Search for the cell housing the specified text and yield its (X, Y) center coordinate. 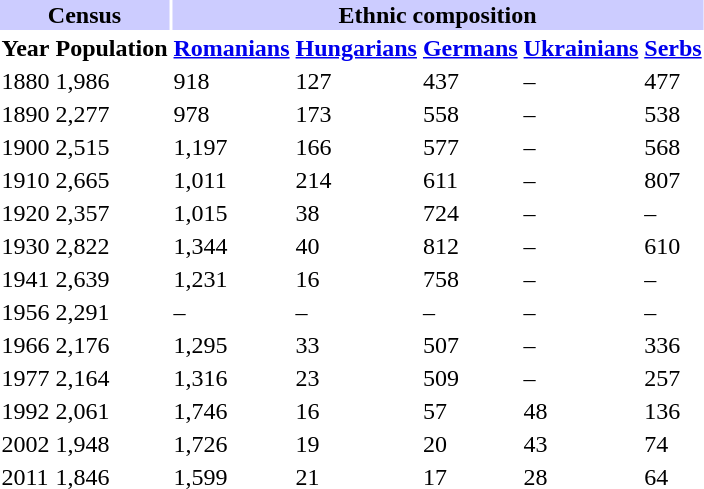
33 (356, 345)
1880 (26, 81)
611 (470, 180)
1,746 (232, 411)
48 (581, 411)
577 (470, 147)
1,726 (232, 444)
1956 (26, 312)
127 (356, 81)
2,277 (112, 114)
1,197 (232, 147)
166 (356, 147)
Germans (470, 48)
Year (26, 48)
1941 (26, 279)
20 (470, 444)
1900 (26, 147)
2,639 (112, 279)
23 (356, 378)
1,015 (232, 213)
437 (470, 81)
2,515 (112, 147)
509 (470, 378)
807 (673, 180)
1930 (26, 246)
2,061 (112, 411)
336 (673, 345)
1,011 (232, 180)
Census (84, 15)
812 (470, 246)
136 (673, 411)
758 (470, 279)
1,316 (232, 378)
1,986 (112, 81)
978 (232, 114)
558 (470, 114)
38 (356, 213)
724 (470, 213)
2,665 (112, 180)
2,822 (112, 246)
257 (673, 378)
57 (470, 411)
1910 (26, 180)
1890 (26, 114)
1,295 (232, 345)
214 (356, 180)
Ukrainians (581, 48)
Hungarians (356, 48)
2,176 (112, 345)
918 (232, 81)
477 (673, 81)
2,357 (112, 213)
610 (673, 246)
507 (470, 345)
1920 (26, 213)
Ethnic composition (438, 15)
1,948 (112, 444)
Population (112, 48)
1,231 (232, 279)
19 (356, 444)
2,291 (112, 312)
1992 (26, 411)
1,344 (232, 246)
1977 (26, 378)
173 (356, 114)
40 (356, 246)
Serbs (673, 48)
538 (673, 114)
Romanians (232, 48)
2002 (26, 444)
568 (673, 147)
2,164 (112, 378)
74 (673, 444)
43 (581, 444)
1966 (26, 345)
